Identify which cell holds the provided text, then report its [x, y] central coordinate. 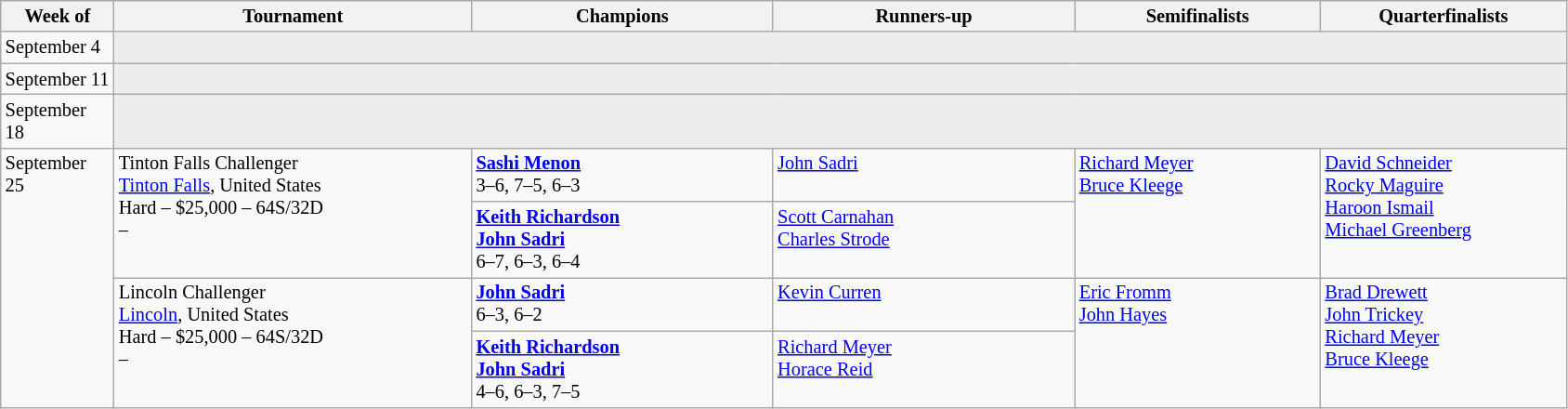
Richard Meyer Horace Reid [923, 369]
Runners-up [923, 16]
Richard Meyer Bruce Kleege [1198, 212]
Keith Richardson John Sadri4–6, 6–3, 7–5 [622, 369]
Week of [58, 16]
Champions [622, 16]
Keith Richardson John Sadri6–7, 6–3, 6–4 [622, 240]
Lincoln Challenger Lincoln, United StatesHard – $25,000 – 64S/32D – [294, 342]
John Sadri [923, 175]
September 4 [58, 47]
David Schneider Rocky Maguire Haroon Ismail Michael Greenberg [1444, 212]
September 18 [58, 121]
Kevin Curren [923, 304]
Sashi Menon 3–6, 7–5, 6–3 [622, 175]
Brad Drewett John Trickey Richard Meyer Bruce Kleege [1444, 342]
Tinton Falls Challenger Tinton Falls, United StatesHard – $25,000 – 64S/32D – [294, 212]
September 11 [58, 79]
Tournament [294, 16]
Eric Fromm John Hayes [1198, 342]
John Sadri 6–3, 6–2 [622, 304]
Scott Carnahan Charles Strode [923, 240]
Semifinalists [1198, 16]
Quarterfinalists [1444, 16]
September 25 [58, 277]
